Detect which cell encompasses the target text, then output its [x, y] center coordinate. 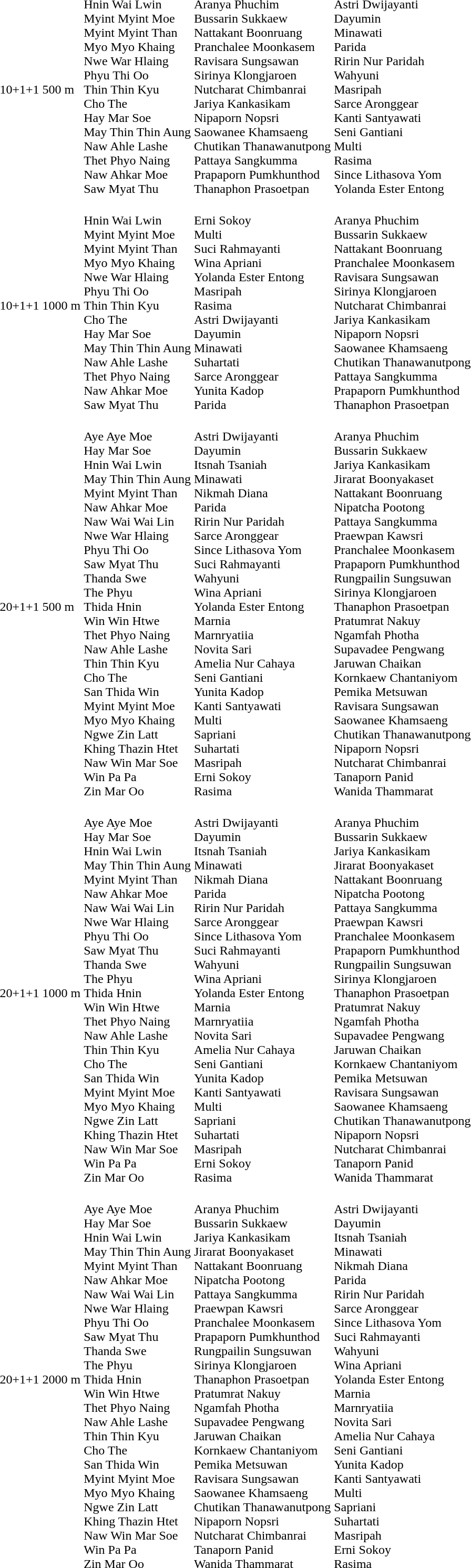
Erni SokoyMultiSuci RahmayantiWina AprianiYolanda Ester EntongMasripahRasimaAstri DwijayantiDayuminMinawatiSuhartatiSarce AronggearYunita KadopParida [263, 305]
